Return the [X, Y] coordinate for the center point of the cell that contains the specified text.  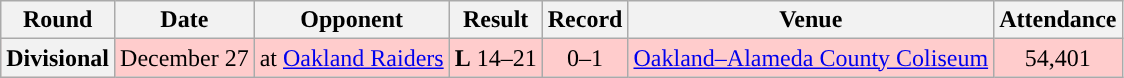
Date [185, 20]
L 14–21 [496, 58]
Attendance [1058, 20]
Oakland–Alameda County Coliseum [811, 58]
Result [496, 20]
54,401 [1058, 58]
Divisional [58, 58]
Venue [811, 20]
0–1 [585, 58]
December 27 [185, 58]
Record [585, 20]
Round [58, 20]
at Oakland Raiders [352, 58]
Opponent [352, 20]
